Determine the (X, Y) coordinate at the center of the cell enclosing the given text.  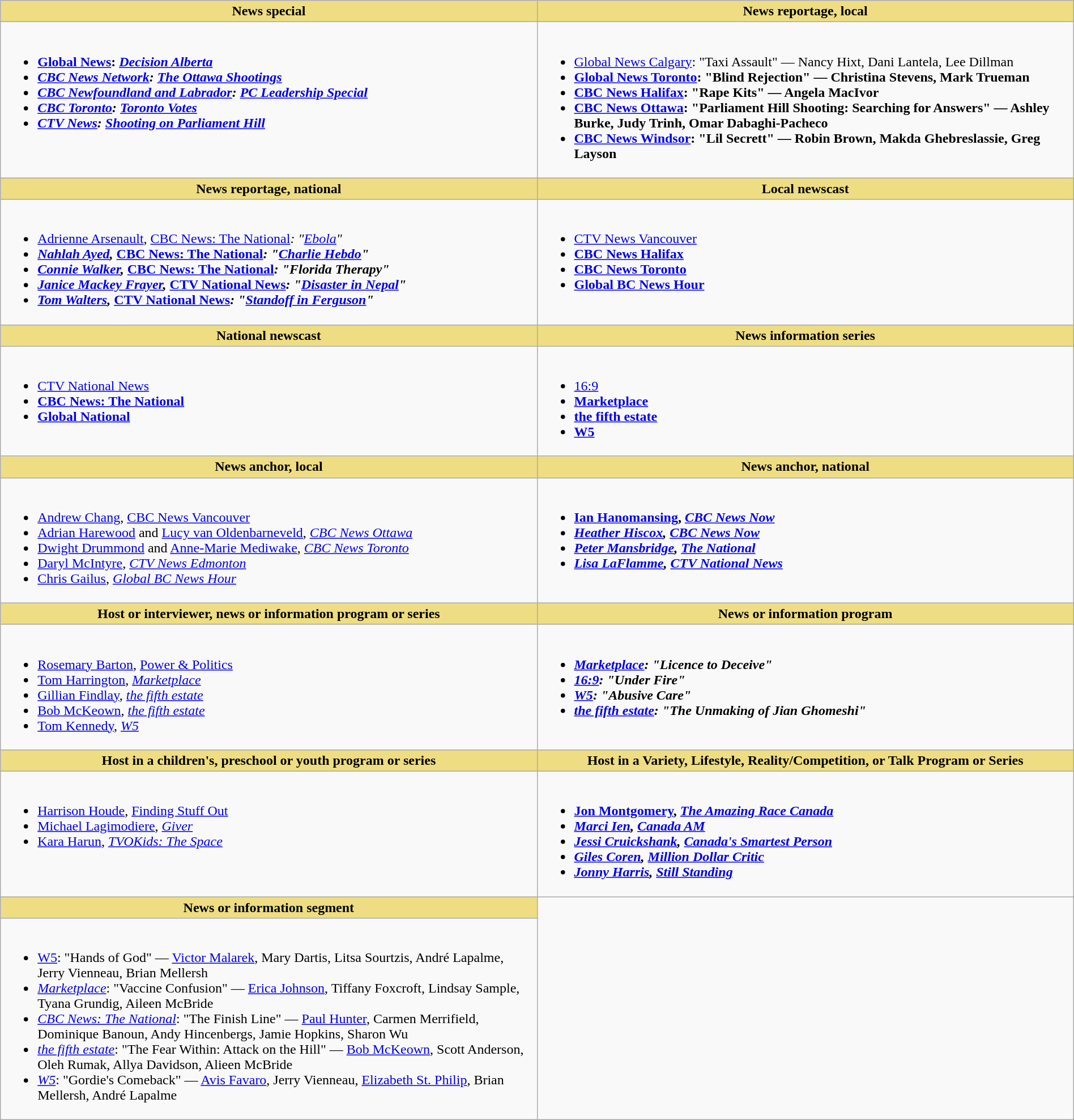
Rosemary Barton, Power & PoliticsTom Harrington, MarketplaceGillian Findlay, the fifth estateBob McKeown, the fifth estateTom Kennedy, W5 (268, 687)
News or information program (805, 614)
National newscast (268, 335)
News reportage, national (268, 189)
News information series (805, 335)
News anchor, national (805, 467)
Local newscast (805, 189)
CTV News VancouverCBC News HalifaxCBC News TorontoGlobal BC News Hour (805, 262)
News reportage, local (805, 11)
Harrison Houde, Finding Stuff OutMichael Lagimodiere, GiverKara Harun, TVOKids: The Space (268, 834)
Ian Hanomansing, CBC News NowHeather Hiscox, CBC News NowPeter Mansbridge, The NationalLisa LaFlamme, CTV National News (805, 540)
News special (268, 11)
News anchor, local (268, 467)
Host in a children's, preschool or youth program or series (268, 760)
Marketplace: "Licence to Deceive"16:9: "Under Fire"W5: "Abusive Care"the fifth estate: "The Unmaking of Jian Ghomeshi" (805, 687)
Host or interviewer, news or information program or series (268, 614)
Host in a Variety, Lifestyle, Reality/Competition, or Talk Program or Series (805, 760)
16:9Marketplacethe fifth estateW5 (805, 401)
CTV National NewsCBC News: The NationalGlobal National (268, 401)
News or information segment (268, 907)
